Capture the cell that displays the provided text and extract its (X, Y) central coordinate. 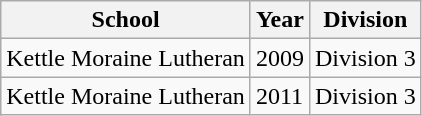
Division (365, 20)
School (126, 20)
2011 (280, 96)
2009 (280, 58)
Year (280, 20)
